Detect which cell encompasses the target text, then output its (x, y) center coordinate. 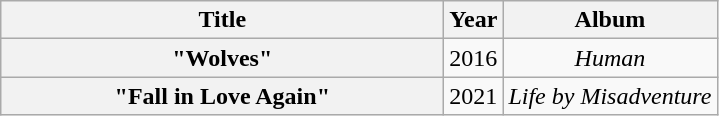
"Fall in Love Again" (222, 96)
Year (474, 20)
"Wolves" (222, 58)
2021 (474, 96)
Title (222, 20)
Album (610, 20)
2016 (474, 58)
Human (610, 58)
Life by Misadventure (610, 96)
